Scan for the cell matching the given text and deliver its [X, Y] coordinate at center. 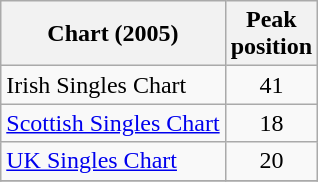
Chart (2005) [113, 34]
UK Singles Chart [113, 161]
18 [271, 123]
Peakposition [271, 34]
20 [271, 161]
Scottish Singles Chart [113, 123]
41 [271, 85]
Irish Singles Chart [113, 85]
